Identify which cell holds the provided text, then report its (x, y) central coordinate. 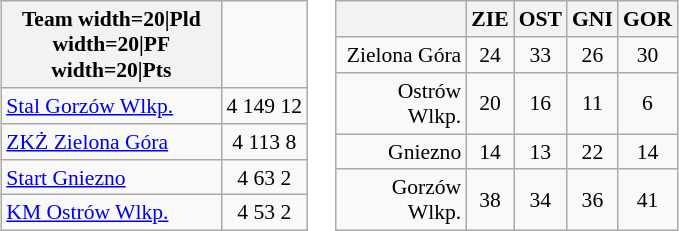
36 (592, 200)
13 (540, 152)
38 (490, 200)
Gniezno (401, 152)
Ostrów Wlkp. (401, 104)
24 (490, 55)
6 (648, 104)
41 (648, 200)
4 113 8 (264, 142)
GNI (592, 19)
34 (540, 200)
ZKŻ Zielona Góra (111, 142)
30 (648, 55)
OST (540, 19)
4 53 2 (264, 213)
ZIE (490, 19)
4 149 12 (264, 106)
Gorzów Wlkp. (401, 200)
Stal Gorzów Wlkp. (111, 106)
16 (540, 104)
Team width=20|Pld width=20|PF width=20|Pts (111, 44)
20 (490, 104)
22 (592, 152)
GOR (648, 19)
26 (592, 55)
4 63 2 (264, 177)
KM Ostrów Wlkp. (111, 213)
33 (540, 55)
Start Gniezno (111, 177)
Zielona Góra (401, 55)
11 (592, 104)
